Provide the [X, Y] coordinate of the cell's center where the given text is located.  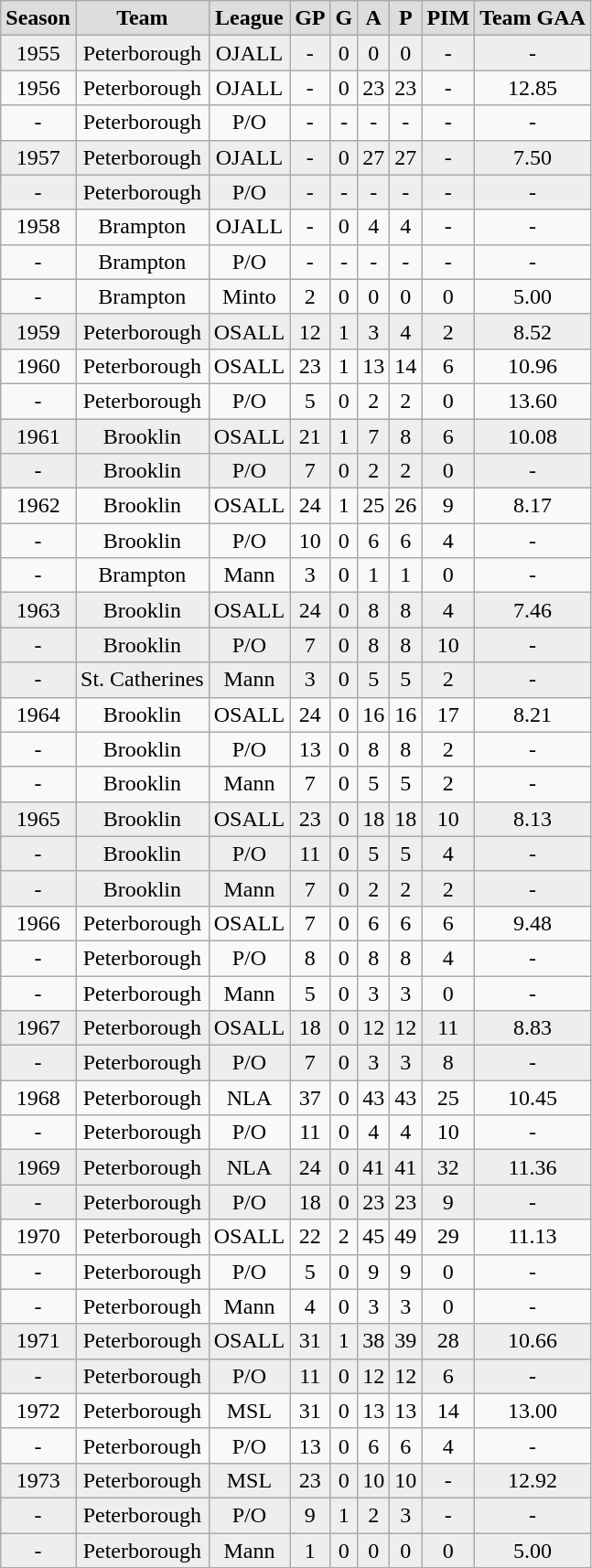
Minto [249, 296]
1964 [38, 714]
38 [373, 1341]
1955 [38, 53]
9.48 [533, 923]
10.08 [533, 436]
39 [406, 1341]
28 [448, 1341]
8.52 [533, 331]
Team GAA [533, 18]
13.00 [533, 1411]
1958 [38, 227]
1966 [38, 923]
1961 [38, 436]
1968 [38, 1098]
Season [38, 18]
1960 [38, 366]
1973 [38, 1480]
11.36 [533, 1167]
A [373, 18]
29 [448, 1237]
Team [142, 18]
8.83 [533, 1028]
12.92 [533, 1480]
10.96 [533, 366]
1969 [38, 1167]
1970 [38, 1237]
1963 [38, 610]
1971 [38, 1341]
PIM [448, 18]
P [406, 18]
1956 [38, 88]
26 [406, 506]
St. Catherines [142, 680]
10.45 [533, 1098]
G [344, 18]
22 [310, 1237]
1957 [38, 157]
10.66 [533, 1341]
21 [310, 436]
45 [373, 1237]
11.13 [533, 1237]
8.21 [533, 714]
49 [406, 1237]
12.85 [533, 88]
13.60 [533, 401]
32 [448, 1167]
1965 [38, 819]
1959 [38, 331]
7.50 [533, 157]
8.13 [533, 819]
1972 [38, 1411]
1962 [38, 506]
GP [310, 18]
League [249, 18]
7.46 [533, 610]
37 [310, 1098]
8.17 [533, 506]
1967 [38, 1028]
17 [448, 714]
